Find where the given text appears and provide that cell's center as [x, y] coordinate. 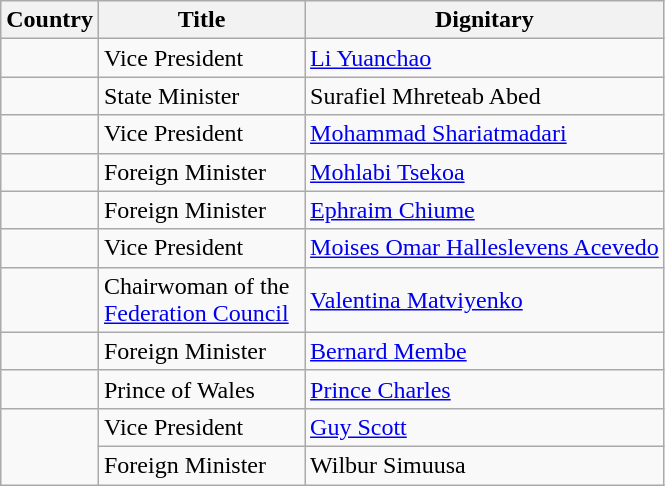
Mohlabi Tsekoa [485, 172]
Valentina Matviyenko [485, 300]
Li Yuanchao [485, 58]
Dignitary [485, 20]
State Minister [201, 96]
Surafiel Mhreteab Abed [485, 96]
Title [201, 20]
Mohammad Shariatmadari [485, 134]
Moises Omar Halleslevens Acevedo [485, 248]
Guy Scott [485, 427]
Chairwoman of the Federation Council [201, 300]
Prince Charles [485, 389]
Prince of Wales [201, 389]
Wilbur Simuusa [485, 465]
Country [50, 20]
Bernard Membe [485, 351]
Ephraim Chiume [485, 210]
